For the text-containing cell, return its midpoint in [X, Y] coordinate format. 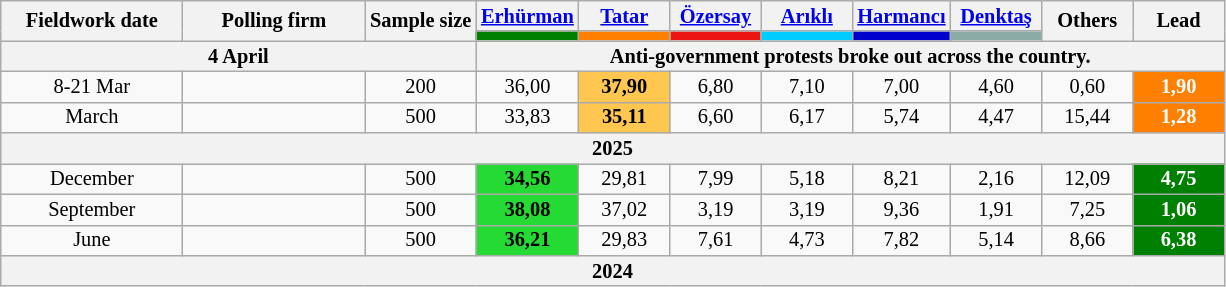
September [92, 210]
15,44 [1088, 118]
5,18 [806, 178]
Others [1088, 20]
6,38 [1178, 240]
35,11 [624, 118]
1,28 [1178, 118]
9,36 [901, 210]
200 [420, 86]
1,91 [996, 210]
Özersay [716, 16]
4,47 [996, 118]
37,02 [624, 210]
Anti-government protests broke out across the country. [850, 56]
7,10 [806, 86]
33,83 [528, 118]
8-21 Mar [92, 86]
2024 [612, 270]
4,60 [996, 86]
6,60 [716, 118]
Polling firm [274, 20]
Erhürman [528, 16]
8,66 [1088, 240]
36,21 [528, 240]
38,08 [528, 210]
7,00 [901, 86]
5,14 [996, 240]
8,21 [901, 178]
7,25 [1088, 210]
2025 [612, 148]
7,61 [716, 240]
March [92, 118]
6,17 [806, 118]
Sample size [420, 20]
1,06 [1178, 210]
36,00 [528, 86]
4,75 [1178, 178]
Arıklı [806, 16]
Tatar [624, 16]
1,90 [1178, 86]
4 April [238, 56]
29,83 [624, 240]
7,82 [901, 240]
4,73 [806, 240]
6,80 [716, 86]
34,56 [528, 178]
December [92, 178]
7,99 [716, 178]
37,90 [624, 86]
Lead [1178, 20]
0,60 [1088, 86]
2,16 [996, 178]
12,09 [1088, 178]
29,81 [624, 178]
Harmancı [901, 16]
Denktaş [996, 16]
June [92, 240]
Fieldwork date [92, 20]
5,74 [901, 118]
